Search for the cell housing the specified text and yield its (x, y) center coordinate. 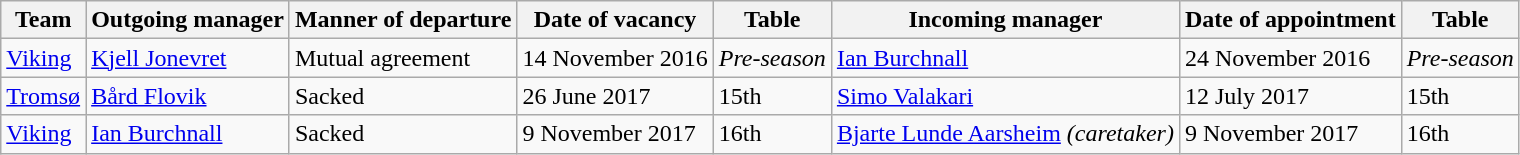
12 July 2017 (1290, 96)
Manner of departure (402, 20)
Team (44, 20)
Kjell Jonevret (188, 58)
24 November 2016 (1290, 58)
14 November 2016 (615, 58)
Incoming manager (1005, 20)
Outgoing manager (188, 20)
Tromsø (44, 96)
Simo Valakari (1005, 96)
Date of appointment (1290, 20)
Bjarte Lunde Aarsheim (caretaker) (1005, 134)
Bård Flovik (188, 96)
Date of vacancy (615, 20)
26 June 2017 (615, 96)
Mutual agreement (402, 58)
